Provide the (X, Y) coordinate of the cell's center where the given text is located.  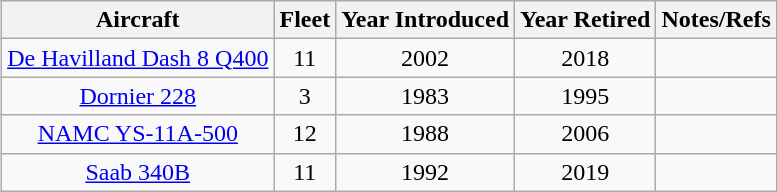
De Havilland Dash 8 Q400 (138, 58)
Year Introduced (426, 20)
2019 (586, 172)
Notes/Refs (716, 20)
1992 (426, 172)
1983 (426, 96)
Fleet (305, 20)
1995 (586, 96)
1988 (426, 134)
2006 (586, 134)
3 (305, 96)
2002 (426, 58)
Year Retired (586, 20)
Saab 340B (138, 172)
NAMC YS-11A-500 (138, 134)
12 (305, 134)
Aircraft (138, 20)
2018 (586, 58)
Dornier 228 (138, 96)
